Search for the cell housing the specified text and yield its (X, Y) center coordinate. 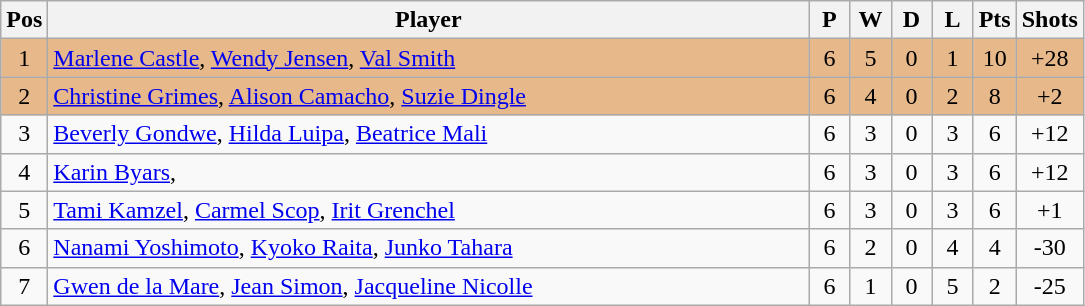
Marlene Castle, Wendy Jensen, Val Smith (428, 58)
-30 (1050, 248)
+1 (1050, 210)
7 (24, 286)
Pos (24, 20)
Christine Grimes, Alison Camacho, Suzie Dingle (428, 96)
Player (428, 20)
Gwen de la Mare, Jean Simon, Jacqueline Nicolle (428, 286)
+2 (1050, 96)
Beverly Gondwe, Hilda Luipa, Beatrice Mali (428, 134)
Karin Byars, (428, 172)
10 (994, 58)
Shots (1050, 20)
Nanami Yoshimoto, Kyoko Raita, Junko Tahara (428, 248)
D (912, 20)
-25 (1050, 286)
+28 (1050, 58)
8 (994, 96)
Tami Kamzel, Carmel Scop, Irit Grenchel (428, 210)
Pts (994, 20)
W (870, 20)
L (952, 20)
P (830, 20)
